Determine the (X, Y) coordinate at the center of the cell enclosing the given text.  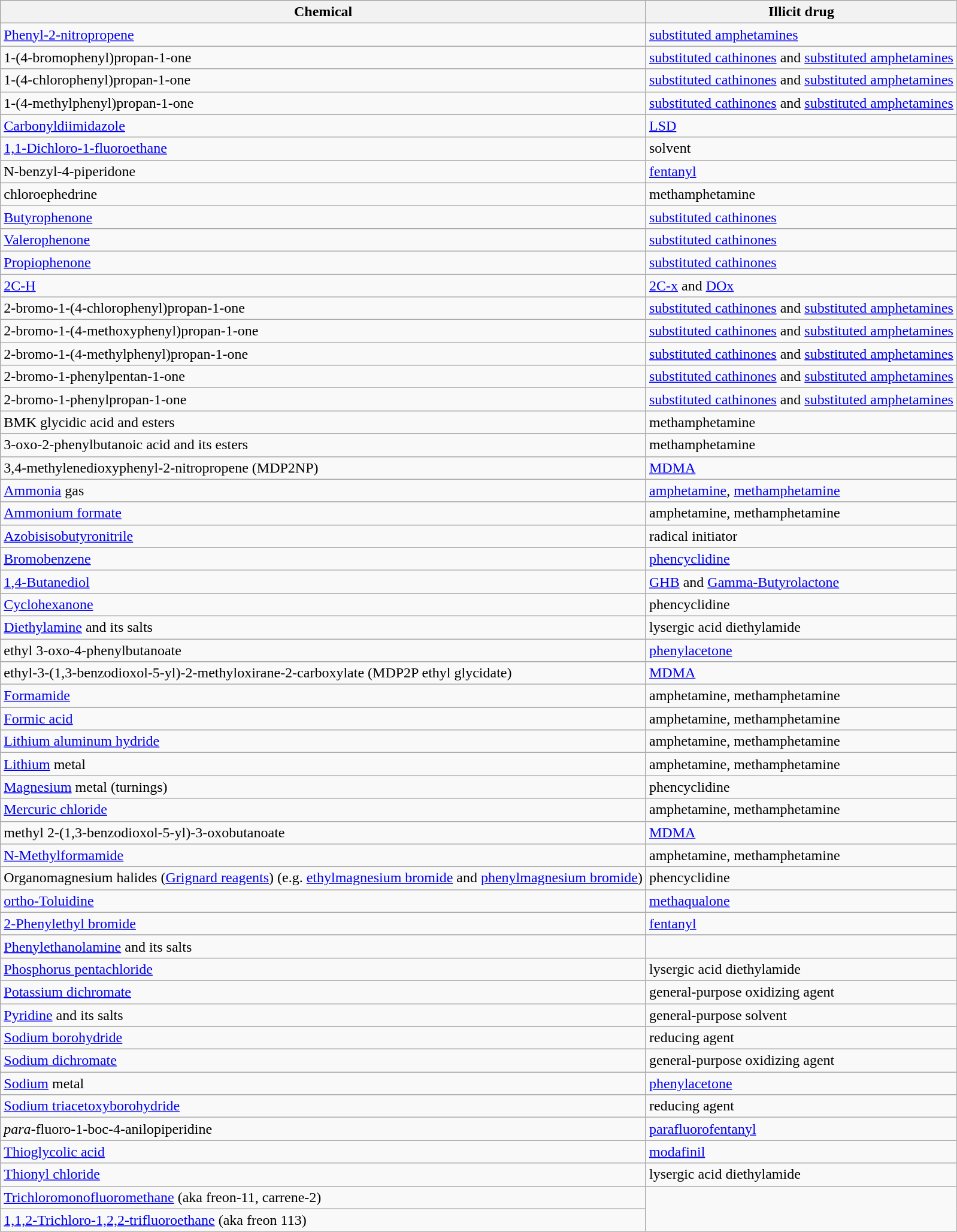
Mercuric chloride (323, 810)
Potassium dichromate (323, 992)
Illicit drug (801, 12)
Ammonium formate (323, 513)
Butyrophenone (323, 217)
chloroephedrine (323, 194)
1,4-Butanediol (323, 582)
BMK glycidic acid and esters (323, 422)
Formamide (323, 696)
para-fluoro-1-boc-4-anilopiperidine (323, 1129)
methaqualone (801, 901)
1-(4-chlorophenyl)propan-1-one (323, 80)
ortho-Toluidine (323, 901)
Sodium metal (323, 1083)
general-purpose solvent (801, 1015)
Formic acid (323, 719)
2-Phenylethyl bromide (323, 924)
1-(4-bromophenyl)propan-1-one (323, 57)
3-oxo-2-phenylbutanoic acid and its esters (323, 445)
radical initiator (801, 536)
1,1-Dichloro-1-fluoroethane (323, 149)
methyl 2-(1,3-benzodioxol-5-yl)-3-oxobutanoate (323, 833)
Valerophenone (323, 240)
Phenyl-2-nitropropene (323, 35)
Sodium triacetoxyborohydride (323, 1106)
LSD (801, 126)
Sodium dichromate (323, 1061)
2-bromo-1-(4-methoxyphenyl)propan-1-one (323, 331)
2-bromo-1-(4-chlorophenyl)propan-1-one (323, 308)
parafluorofentanyl (801, 1129)
1-(4-methylphenyl)propan-1-one (323, 103)
solvent (801, 149)
GHB and Gamma-Butyrolactone (801, 582)
Pyridine and its salts (323, 1015)
N-benzyl-4-piperidone (323, 171)
Propiophenone (323, 262)
ethyl-3-(1,3-benzodioxol-5-yl)-2-methyloxirane-2-carboxylate (MDP2P ethyl glycidate) (323, 673)
Cyclohexanone (323, 604)
substituted amphetamines (801, 35)
Phenylethanolamine and its salts (323, 946)
2-bromo-1-phenylpentan-1-one (323, 377)
N-Methylformamide (323, 855)
Magnesium metal (turnings) (323, 787)
2-bromo-1-phenylpropan-1-one (323, 399)
Lithium aluminum hydride (323, 741)
2-bromo-1-(4-methylphenyl)propan-1-one (323, 354)
Lithium metal (323, 764)
Thioglycolic acid (323, 1152)
Bromobenzene (323, 559)
Phosphorus pentachloride (323, 969)
Organomagnesium halides (Grignard reagents) (e.g. ethylmagnesium bromide and phenylmagnesium bromide) (323, 878)
Chemical (323, 12)
3,4-methylenedioxyphenyl-2-nitropropene (MDP2NP) (323, 468)
1,1,2-Trichloro-1,2,2-trifluoroethane (aka freon 113) (323, 1220)
modafinil (801, 1152)
Trichloromonofluoromethane (aka freon-11, carrene-2) (323, 1197)
2C-H (323, 286)
Diethylamine and its salts (323, 627)
Azobisisobutyronitrile (323, 536)
Thionyl chloride (323, 1175)
Carbonyldiimidazole (323, 126)
Sodium borohydride (323, 1038)
2C-x and DOx (801, 286)
Ammonia gas (323, 491)
ethyl 3-oxo-4-phenylbutanoate (323, 650)
